Extract the [x, y] coordinate from the center of the cell holding the provided text.  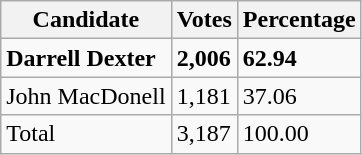
3,187 [204, 134]
Candidate [86, 20]
1,181 [204, 96]
Votes [204, 20]
100.00 [299, 134]
62.94 [299, 58]
37.06 [299, 96]
Darrell Dexter [86, 58]
2,006 [204, 58]
John MacDonell [86, 96]
Total [86, 134]
Percentage [299, 20]
